For the text-containing cell, return its midpoint in [X, Y] coordinate format. 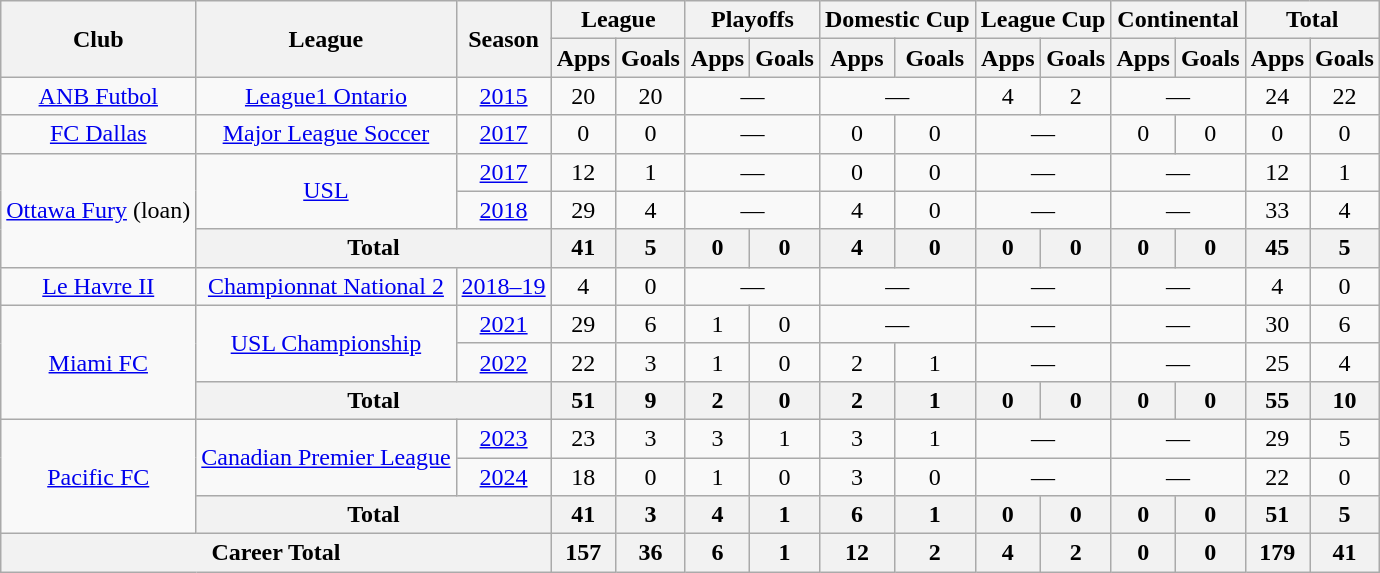
2022 [504, 362]
Pacific FC [98, 476]
2024 [504, 477]
24 [1277, 96]
Career Total [276, 553]
Major League Soccer [326, 134]
Championnat National 2 [326, 286]
Canadian Premier League [326, 457]
30 [1277, 324]
2018 [504, 210]
League Cup [1043, 20]
2023 [504, 438]
Ottawa Fury (loan) [98, 210]
USL [326, 191]
25 [1277, 362]
Playoffs [752, 20]
FC Dallas [98, 134]
10 [1345, 400]
55 [1277, 400]
23 [583, 438]
League1 Ontario [326, 96]
33 [1277, 210]
2018–19 [504, 286]
157 [583, 553]
179 [1277, 553]
45 [1277, 248]
Domestic Cup [897, 20]
2021 [504, 324]
Club [98, 39]
36 [651, 553]
18 [583, 477]
Miami FC [98, 362]
ANB Futbol [98, 96]
USL Championship [326, 343]
Le Havre II [98, 286]
2015 [504, 96]
Continental [1178, 20]
Season [504, 39]
9 [651, 400]
